Determine the [X, Y] coordinate at the center of the cell enclosing the given text.  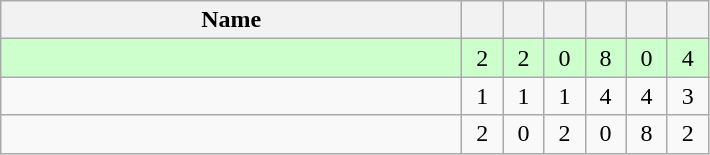
3 [688, 96]
Name [232, 20]
